Output the [x, y] coordinate of the center of the cell containing the given text.  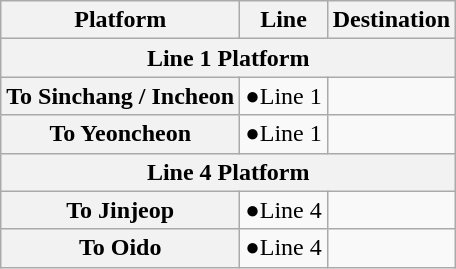
Line [284, 20]
To Yeoncheon [120, 134]
To Jinjeop [120, 210]
Destination [391, 20]
Platform [120, 20]
To Sinchang / Incheon [120, 96]
Line 1 Platform [228, 58]
Line 4 Platform [228, 172]
To Oido [120, 248]
